Determine the [x, y] coordinate at the center of the cell enclosing the given text.  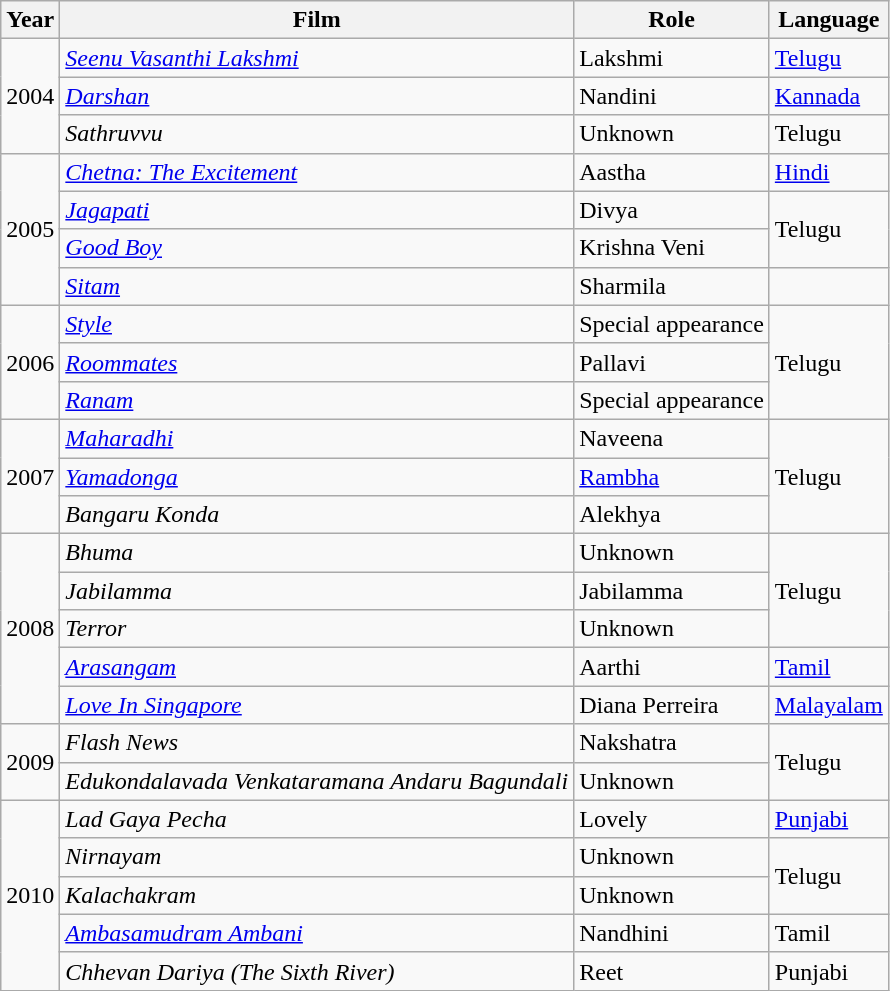
2007 [30, 476]
Nandini [672, 96]
2008 [30, 629]
Kannada [828, 96]
Chetna: The Excitement [317, 172]
Reet [672, 971]
Lovely [672, 819]
Flash News [317, 743]
Krishna Veni [672, 248]
Sathruvvu [317, 134]
Pallavi [672, 362]
Nandhini [672, 933]
2005 [30, 229]
Sitam [317, 286]
Edukondalavada Venkataramana Andaru Bagundali [317, 781]
Divya [672, 210]
Good Boy [317, 248]
Chhevan Dariya (The Sixth River) [317, 971]
Naveena [672, 438]
Kalachakram [317, 895]
2010 [30, 895]
Yamadonga [317, 477]
Love In Singapore [317, 705]
2006 [30, 362]
Rambha [672, 477]
Style [317, 324]
Sharmila [672, 286]
Terror [317, 629]
Film [317, 20]
Language [828, 20]
Maharadhi [317, 438]
2004 [30, 96]
Bhuma [317, 553]
Diana Perreira [672, 705]
Lad Gaya Pecha [317, 819]
Ranam [317, 400]
Nirnayam [317, 857]
Roommates [317, 362]
Year [30, 20]
Nakshatra [672, 743]
Darshan [317, 96]
Alekhya [672, 515]
Arasangam [317, 667]
Aarthi [672, 667]
Bangaru Konda [317, 515]
Jagapati [317, 210]
Seenu Vasanthi Lakshmi [317, 58]
Aastha [672, 172]
Ambasamudram Ambani [317, 933]
Malayalam [828, 705]
Hindi [828, 172]
Lakshmi [672, 58]
2009 [30, 762]
Role [672, 20]
